Detect which cell encompasses the target text, then output its (x, y) center coordinate. 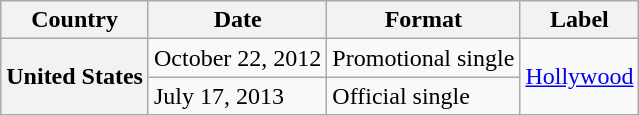
Official single (424, 96)
Country (75, 20)
Label (580, 20)
Format (424, 20)
July 17, 2013 (237, 96)
Date (237, 20)
Promotional single (424, 58)
United States (75, 77)
Hollywood (580, 77)
October 22, 2012 (237, 58)
